Output the (X, Y) coordinate of the center of the cell containing the given text.  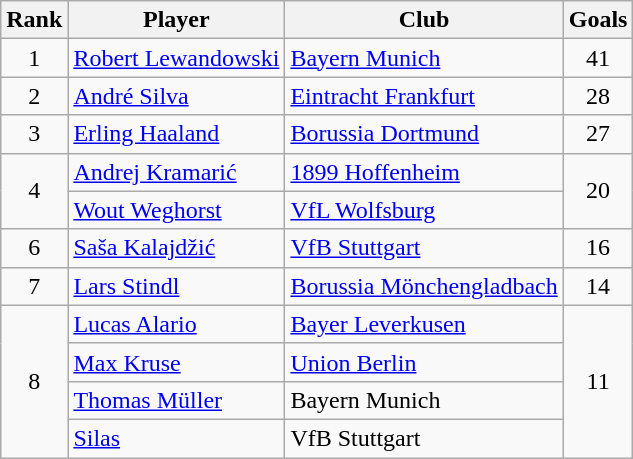
VfL Wolfsburg (424, 210)
27 (598, 134)
28 (598, 96)
Player (176, 20)
6 (34, 248)
11 (598, 381)
Silas (176, 438)
Saša Kalajdžić (176, 248)
Bayer Leverkusen (424, 324)
1899 Hoffenheim (424, 172)
7 (34, 286)
Rank (34, 20)
Lucas Alario (176, 324)
Goals (598, 20)
4 (34, 191)
Robert Lewandowski (176, 58)
20 (598, 191)
16 (598, 248)
Union Berlin (424, 362)
Eintracht Frankfurt (424, 96)
Lars Stindl (176, 286)
Andrej Kramarić (176, 172)
André Silva (176, 96)
Thomas Müller (176, 400)
Erling Haaland (176, 134)
Wout Weghorst (176, 210)
Borussia Dortmund (424, 134)
14 (598, 286)
Max Kruse (176, 362)
Borussia Mönchengladbach (424, 286)
8 (34, 381)
3 (34, 134)
Club (424, 20)
1 (34, 58)
41 (598, 58)
2 (34, 96)
